Determine the [x, y] coordinate at the center of the cell enclosing the given text.  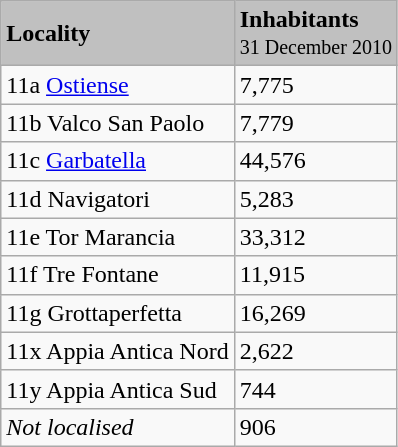
7,775 [316, 85]
11g Grottaperfetta [118, 313]
11y Appia Antica Sud [118, 389]
11c Garbatella [118, 161]
16,269 [316, 313]
11a Ostiense [118, 85]
Inhabitants31 December 2010 [316, 34]
Locality [118, 34]
744 [316, 389]
7,779 [316, 123]
11e Tor Marancia [118, 237]
2,622 [316, 351]
5,283 [316, 199]
11x Appia Antica Nord [118, 351]
11,915 [316, 275]
11f Tre Fontane [118, 275]
906 [316, 427]
Not localised [118, 427]
33,312 [316, 237]
11d Navigatori [118, 199]
44,576 [316, 161]
11b Valco San Paolo [118, 123]
